Search for the cell housing the specified text and yield its [X, Y] center coordinate. 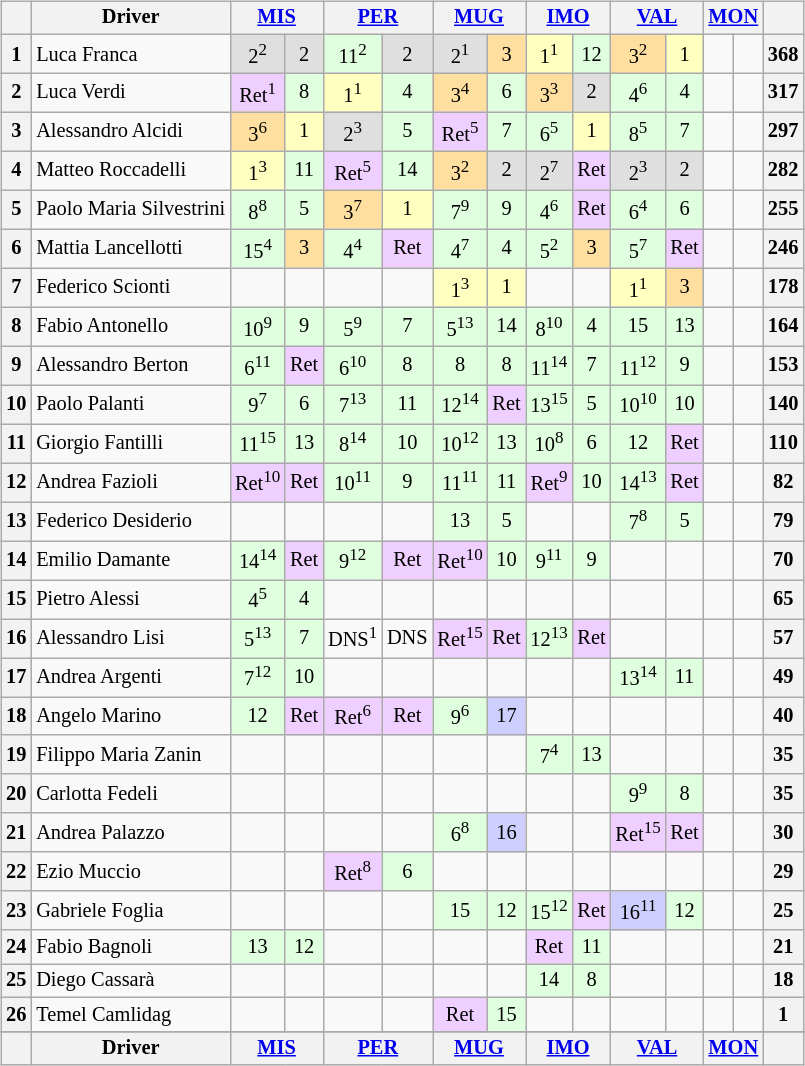
96 [460, 716]
DNS [407, 638]
19 [16, 754]
68 [460, 832]
29 [783, 872]
1315 [550, 404]
78 [638, 522]
154 [258, 248]
74 [550, 754]
Luca Franca [130, 54]
64 [638, 210]
611 [258, 366]
110 [783, 444]
20 [16, 794]
712 [258, 678]
30 [783, 832]
368 [783, 54]
1314 [638, 678]
140 [783, 404]
Gabriele Foglia [130, 910]
282 [783, 170]
Giorgio Fantilli [130, 444]
59 [352, 326]
109 [258, 326]
912 [352, 560]
911 [550, 560]
Fabio Bagnoli [130, 947]
52 [550, 248]
27 [550, 170]
Ret8 [352, 872]
99 [638, 794]
1512 [550, 910]
40 [783, 716]
Luca Verdi [130, 92]
88 [258, 210]
Mattia Lancellotti [130, 248]
Paolo Maria Silvestrini [130, 210]
26 [16, 1015]
Ret6 [352, 716]
178 [783, 288]
1111 [460, 482]
45 [258, 600]
1010 [638, 404]
1213 [550, 638]
Paolo Palanti [130, 404]
33 [550, 92]
Alessandro Berton [130, 366]
814 [352, 444]
Temel Camlidag [130, 1015]
Filippo Maria Zanin [130, 754]
1011 [352, 482]
37 [352, 210]
317 [783, 92]
70 [783, 560]
164 [783, 326]
Fabio Antonello [130, 326]
Angelo Marino [130, 716]
Emilio Damante [130, 560]
Alessandro Alcidi [130, 132]
97 [258, 404]
1414 [258, 560]
1115 [258, 444]
1413 [638, 482]
Andrea Palazzo [130, 832]
112 [352, 54]
44 [352, 248]
49 [783, 678]
82 [783, 482]
Federico Desiderio [130, 522]
Matteo Roccadelli [130, 170]
246 [783, 248]
Alessandro Lisi [130, 638]
Andrea Argenti [130, 678]
34 [460, 92]
810 [550, 326]
Ret1 [258, 92]
Diego Cassarà [130, 981]
Federico Scionti [130, 288]
47 [460, 248]
36 [258, 132]
85 [638, 132]
713 [352, 404]
1611 [638, 910]
DNS1 [352, 638]
Pietro Alessi [130, 600]
1112 [638, 366]
Ezio Muccio [130, 872]
1012 [460, 444]
24 [16, 947]
1214 [460, 404]
153 [783, 366]
610 [352, 366]
297 [783, 132]
108 [550, 444]
1114 [550, 366]
Ret9 [550, 482]
Andrea Fazioli [130, 482]
255 [783, 210]
Carlotta Fedeli [130, 794]
